Extract the [X, Y] coordinate from the center of the cell holding the provided text.  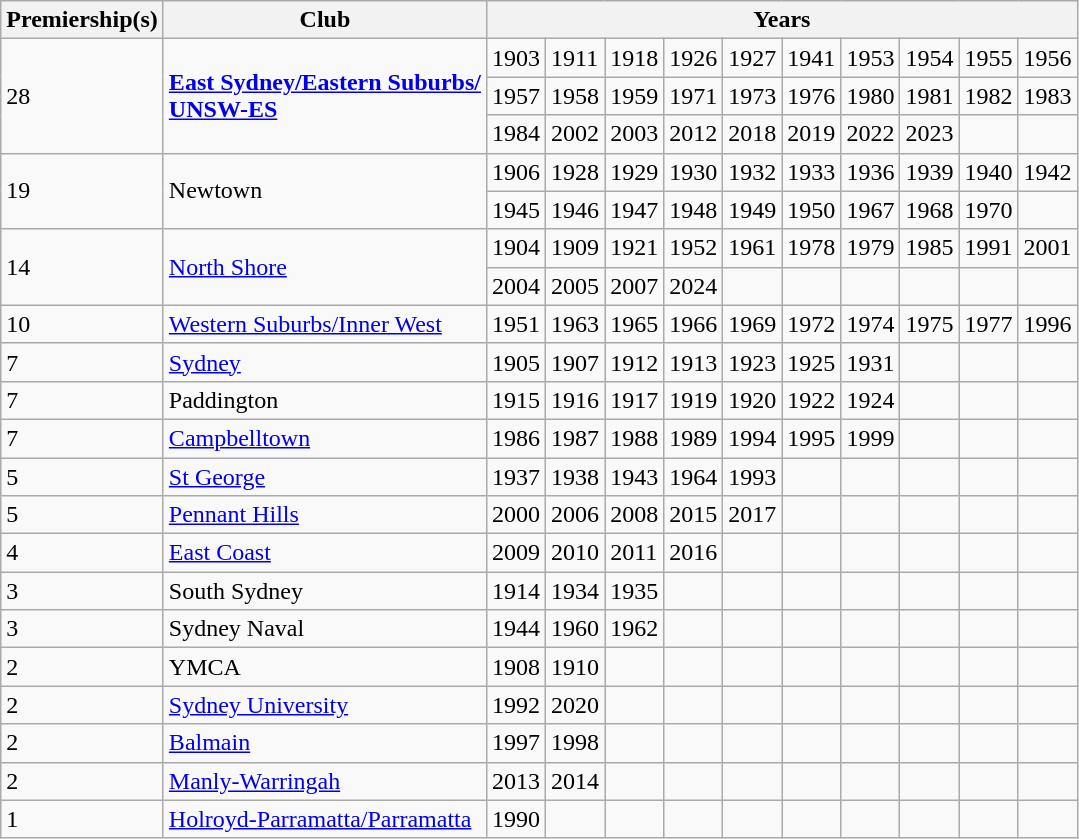
1951 [516, 324]
2023 [930, 134]
2017 [752, 515]
1967 [870, 210]
Newtown [324, 191]
1960 [576, 629]
14 [82, 267]
1955 [988, 58]
1959 [634, 96]
1958 [576, 96]
1978 [812, 248]
1910 [576, 667]
1907 [576, 362]
1988 [634, 438]
1920 [752, 400]
1980 [870, 96]
1985 [930, 248]
Western Suburbs/Inner West [324, 324]
Balmain [324, 743]
1911 [576, 58]
1957 [516, 96]
East Sydney/Eastern Suburbs/UNSW-ES [324, 96]
1937 [516, 477]
1926 [694, 58]
2022 [870, 134]
2005 [576, 286]
1992 [516, 705]
1925 [812, 362]
1915 [516, 400]
1903 [516, 58]
1 [82, 819]
1968 [930, 210]
1949 [752, 210]
2019 [812, 134]
1989 [694, 438]
28 [82, 96]
Club [324, 20]
1922 [812, 400]
2009 [516, 553]
4 [82, 553]
2016 [694, 553]
2001 [1048, 248]
1938 [576, 477]
1996 [1048, 324]
Campbelltown [324, 438]
2003 [634, 134]
1977 [988, 324]
Manly-Warringah [324, 781]
1944 [516, 629]
19 [82, 191]
1982 [988, 96]
1995 [812, 438]
Pennant Hills [324, 515]
1950 [812, 210]
1991 [988, 248]
2010 [576, 553]
1916 [576, 400]
1945 [516, 210]
1998 [576, 743]
1987 [576, 438]
1954 [930, 58]
1953 [870, 58]
1918 [634, 58]
1961 [752, 248]
1941 [812, 58]
1929 [634, 172]
1993 [752, 477]
1963 [576, 324]
2012 [694, 134]
1932 [752, 172]
1935 [634, 591]
1997 [516, 743]
1927 [752, 58]
1962 [634, 629]
2013 [516, 781]
St George [324, 477]
1939 [930, 172]
North Shore [324, 267]
1946 [576, 210]
1972 [812, 324]
East Coast [324, 553]
2002 [576, 134]
1965 [634, 324]
2006 [576, 515]
1930 [694, 172]
2015 [694, 515]
1914 [516, 591]
Sydney [324, 362]
1923 [752, 362]
1936 [870, 172]
1994 [752, 438]
2004 [516, 286]
2014 [576, 781]
1979 [870, 248]
1940 [988, 172]
2008 [634, 515]
Years [782, 20]
1964 [694, 477]
1984 [516, 134]
Sydney Naval [324, 629]
1971 [694, 96]
1969 [752, 324]
1943 [634, 477]
1975 [930, 324]
Premiership(s) [82, 20]
Paddington [324, 400]
Holroyd-Parramatta/Parramatta [324, 819]
2024 [694, 286]
2018 [752, 134]
Sydney University [324, 705]
1904 [516, 248]
1981 [930, 96]
1976 [812, 96]
1983 [1048, 96]
1999 [870, 438]
1956 [1048, 58]
1913 [694, 362]
2000 [516, 515]
1970 [988, 210]
1931 [870, 362]
1919 [694, 400]
1908 [516, 667]
2007 [634, 286]
2020 [576, 705]
1928 [576, 172]
1921 [634, 248]
South Sydney [324, 591]
1973 [752, 96]
1952 [694, 248]
1948 [694, 210]
1990 [516, 819]
YMCA [324, 667]
1966 [694, 324]
1912 [634, 362]
2011 [634, 553]
1942 [1048, 172]
10 [82, 324]
1924 [870, 400]
1933 [812, 172]
1986 [516, 438]
1917 [634, 400]
1974 [870, 324]
1906 [516, 172]
1934 [576, 591]
1909 [576, 248]
1947 [634, 210]
1905 [516, 362]
